Pinpoint the cell where the given text exists, returning its [x, y] midpoint coordinate. 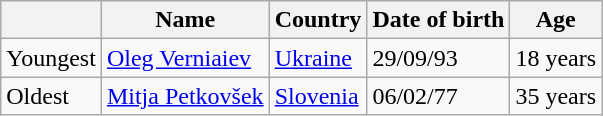
Slovenia [318, 96]
Country [318, 20]
Age [556, 20]
06/02/77 [438, 96]
Mitja Petkovšek [185, 96]
Oleg Verniaiev [185, 58]
Date of birth [438, 20]
Youngest [52, 58]
35 years [556, 96]
Name [185, 20]
Oldest [52, 96]
Ukraine [318, 58]
29/09/93 [438, 58]
18 years [556, 58]
